Extract the [x, y] coordinate from the center of the cell holding the provided text.  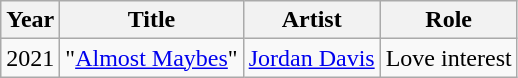
Role [448, 20]
Jordan Davis [312, 58]
2021 [30, 58]
Year [30, 20]
Title [152, 20]
Love interest [448, 58]
"Almost Maybes" [152, 58]
Artist [312, 20]
